Return [x, y] of the center of cell containing provided text 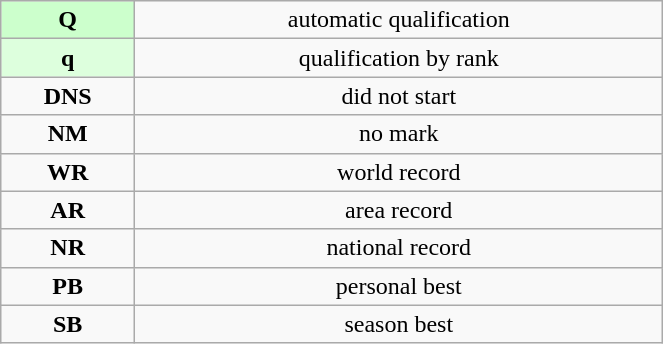
did not start [399, 96]
no mark [399, 134]
DNS [68, 96]
WR [68, 172]
area record [399, 210]
q [68, 58]
PB [68, 286]
NR [68, 248]
world record [399, 172]
national record [399, 248]
qualification by rank [399, 58]
NM [68, 134]
Q [68, 20]
SB [68, 324]
AR [68, 210]
automatic qualification [399, 20]
personal best [399, 286]
season best [399, 324]
